Search for the cell housing the specified text and yield its [X, Y] center coordinate. 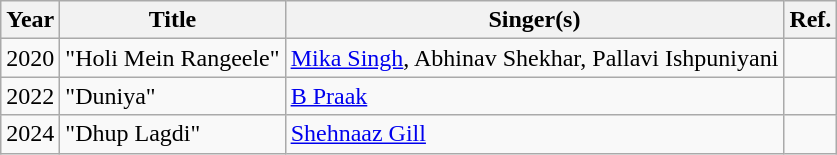
Shehnaaz Gill [534, 134]
"Dhup Lagdi" [172, 134]
Title [172, 20]
Year [30, 20]
2024 [30, 134]
2022 [30, 96]
Ref. [810, 20]
Singer(s) [534, 20]
"Duniya" [172, 96]
2020 [30, 58]
"Holi Mein Rangeele" [172, 58]
Mika Singh, Abhinav Shekhar, Pallavi Ishpuniyani [534, 58]
B Praak [534, 96]
